Search for the cell housing the specified text and yield its [x, y] center coordinate. 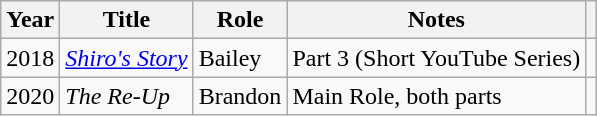
Role [240, 20]
Part 3 (Short YouTube Series) [436, 58]
Notes [436, 20]
Main Role, both parts [436, 96]
Brandon [240, 96]
Shiro's Story [126, 58]
The Re-Up [126, 96]
2018 [30, 58]
2020 [30, 96]
Year [30, 20]
Bailey [240, 58]
Title [126, 20]
